Pinpoint the cell where the given text exists, returning its [X, Y] midpoint coordinate. 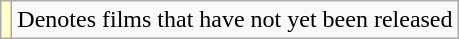
Denotes films that have not yet been released [235, 20]
